Provide the (x, y) coordinate of the cell's center where the given text is located.  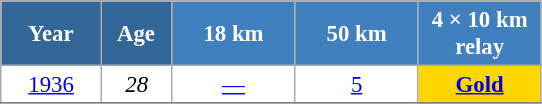
28 (136, 85)
18 km (234, 34)
Year (52, 34)
4 × 10 km relay (480, 34)
Gold (480, 85)
5 (356, 85)
Age (136, 34)
1936 (52, 85)
— (234, 85)
50 km (356, 34)
